Determine the (x, y) coordinate at the center of the cell enclosing the given text.  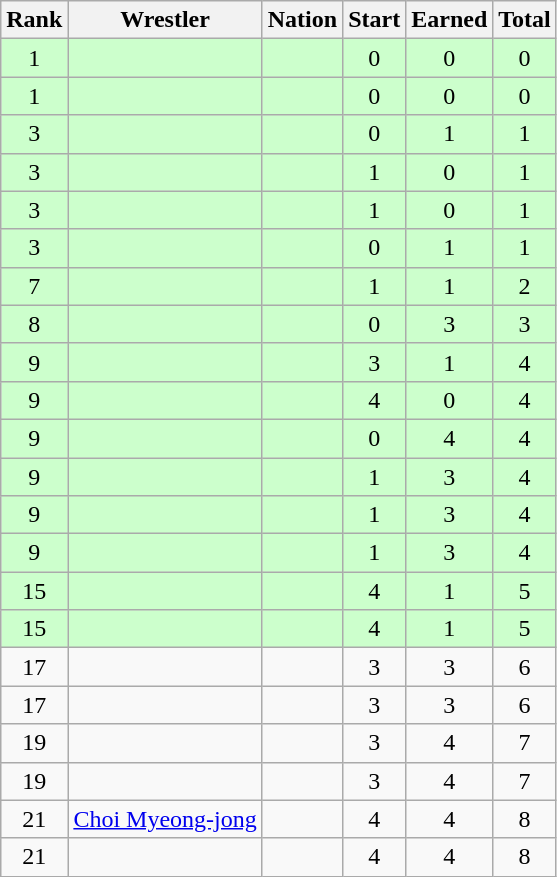
Earned (450, 20)
Start (374, 20)
Wrestler (165, 20)
2 (525, 286)
Nation (302, 20)
Rank (34, 20)
Total (525, 20)
Choi Myeong-jong (165, 819)
